Determine the [x, y] coordinate at the center of the cell enclosing the given text.  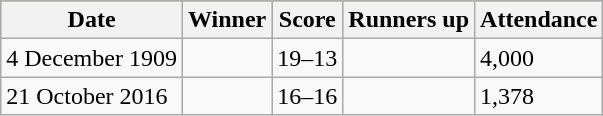
Score [308, 20]
16–16 [308, 96]
4 December 1909 [92, 58]
19–13 [308, 58]
1,378 [539, 96]
Runners up [409, 20]
Date [92, 20]
Winner [226, 20]
21 October 2016 [92, 96]
4,000 [539, 58]
Attendance [539, 20]
